Capture the cell that displays the provided text and extract its [X, Y] central coordinate. 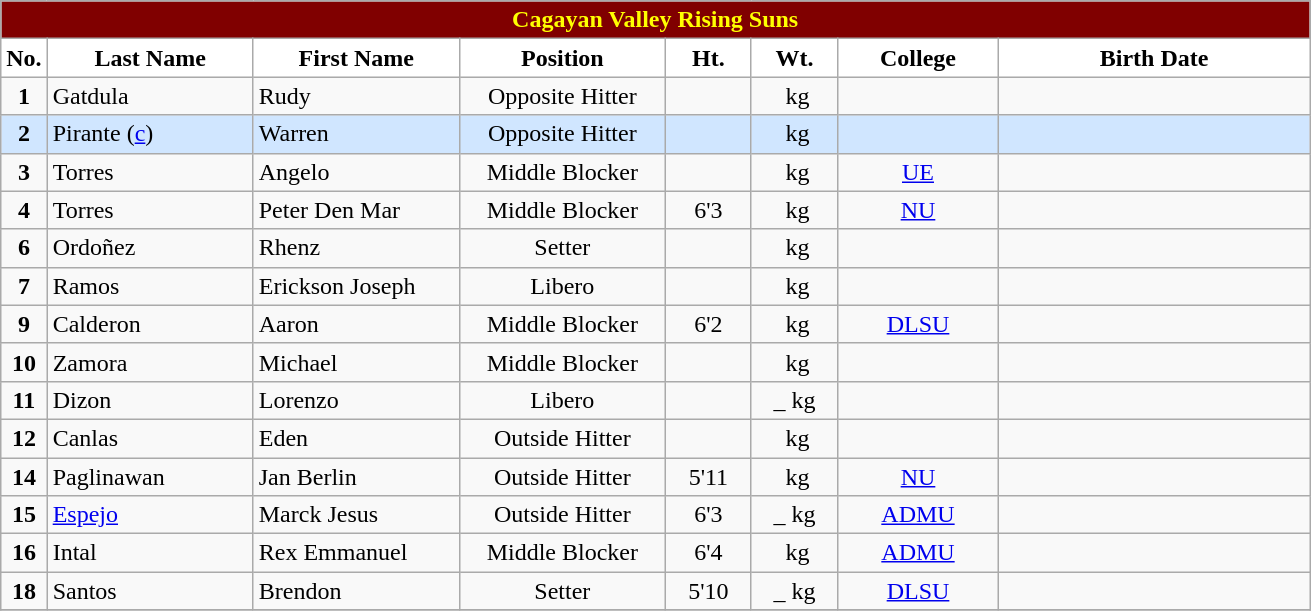
Dizon [150, 400]
6'4 [708, 553]
Santos [150, 591]
Calderon [150, 324]
No. [24, 58]
18 [24, 591]
Ordoñez [150, 248]
7 [24, 286]
College [918, 58]
First Name [356, 58]
9 [24, 324]
6'2 [708, 324]
3 [24, 172]
Marck Jesus [356, 515]
Erickson Joseph [356, 286]
Wt. [794, 58]
5'11 [708, 477]
16 [24, 553]
Peter Den Mar [356, 210]
Warren [356, 134]
Eden [356, 438]
UE [918, 172]
1 [24, 96]
4 [24, 210]
Canlas [150, 438]
Ht. [708, 58]
Rex Emmanuel [356, 553]
Ramos [150, 286]
11 [24, 400]
2 [24, 134]
Birth Date [1154, 58]
Jan Berlin [356, 477]
Pirante (c) [150, 134]
Rudy [356, 96]
Aaron [356, 324]
Rhenz [356, 248]
Brendon [356, 591]
15 [24, 515]
Last Name [150, 58]
Paglinawan [150, 477]
14 [24, 477]
6 [24, 248]
Position [562, 58]
Intal [150, 553]
Gatdula [150, 96]
Espejo [150, 515]
Cagayan Valley Rising Suns [656, 20]
5'10 [708, 591]
Angelo [356, 172]
10 [24, 362]
Zamora [150, 362]
Lorenzo [356, 400]
12 [24, 438]
Michael [356, 362]
